Pinpoint the cell where the given text exists, returning its [X, Y] midpoint coordinate. 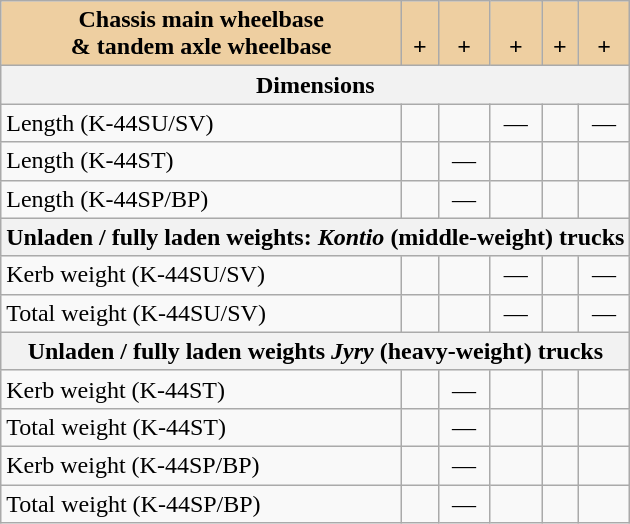
Total weight (K-44SU/SV) [202, 313]
Dimensions [316, 85]
Unladen / fully laden weights: Kontio (middle-weight) trucks [316, 237]
Kerb weight (K-44SU/SV) [202, 275]
Length (K-44SP/BP) [202, 199]
Total weight (K-44SP/BP) [202, 503]
Length (K-44SU/SV) [202, 123]
Kerb weight (K-44ST) [202, 389]
Length (K-44ST) [202, 161]
Unladen / fully laden weights Jyry (heavy-weight) trucks [316, 351]
Chassis main wheelbase & tandem axle wheelbase [202, 34]
Kerb weight (K-44SP/BP) [202, 465]
Total weight (K-44ST) [202, 427]
